From the cell containing the given text, extract its center point as (X, Y) coordinate. 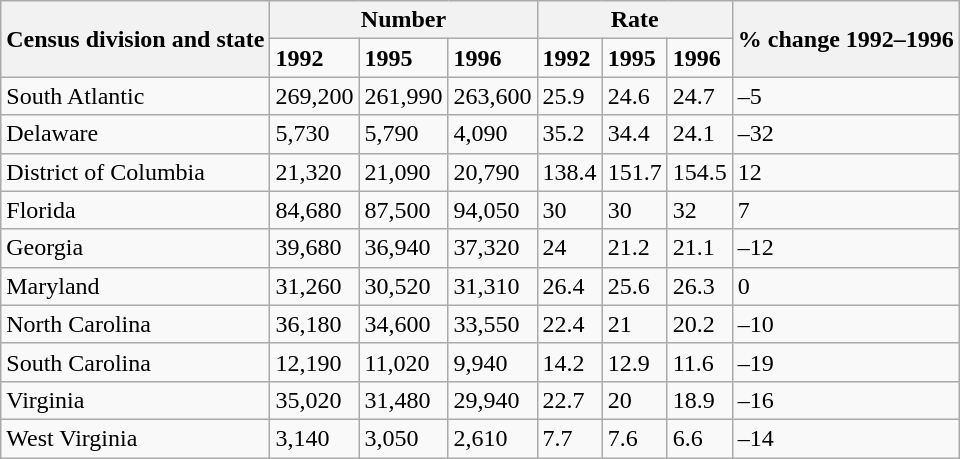
South Atlantic (136, 96)
24.6 (634, 96)
263,600 (492, 96)
–5 (846, 96)
Delaware (136, 134)
154.5 (700, 172)
84,680 (314, 210)
29,940 (492, 400)
5,730 (314, 134)
20 (634, 400)
–19 (846, 362)
–10 (846, 324)
31,310 (492, 286)
24.7 (700, 96)
24.1 (700, 134)
Rate (634, 20)
21.1 (700, 248)
Number (404, 20)
–12 (846, 248)
12.9 (634, 362)
32 (700, 210)
7 (846, 210)
3,050 (404, 438)
6.6 (700, 438)
21.2 (634, 248)
18.9 (700, 400)
4,090 (492, 134)
Virginia (136, 400)
7.6 (634, 438)
35,020 (314, 400)
5,790 (404, 134)
39,680 (314, 248)
30,520 (404, 286)
2,610 (492, 438)
West Virginia (136, 438)
261,990 (404, 96)
21,320 (314, 172)
11,020 (404, 362)
Maryland (136, 286)
36,180 (314, 324)
South Carolina (136, 362)
35.2 (570, 134)
25.9 (570, 96)
14.2 (570, 362)
36,940 (404, 248)
31,480 (404, 400)
26.3 (700, 286)
9,940 (492, 362)
25.6 (634, 286)
12 (846, 172)
7.7 (570, 438)
138.4 (570, 172)
24 (570, 248)
3,140 (314, 438)
North Carolina (136, 324)
0 (846, 286)
Florida (136, 210)
21 (634, 324)
% change 1992–1996 (846, 39)
Census division and state (136, 39)
33,550 (492, 324)
37,320 (492, 248)
20.2 (700, 324)
26.4 (570, 286)
–32 (846, 134)
–14 (846, 438)
87,500 (404, 210)
31,260 (314, 286)
269,200 (314, 96)
District of Columbia (136, 172)
–16 (846, 400)
Georgia (136, 248)
22.7 (570, 400)
11.6 (700, 362)
21,090 (404, 172)
12,190 (314, 362)
94,050 (492, 210)
34.4 (634, 134)
20,790 (492, 172)
22.4 (570, 324)
151.7 (634, 172)
34,600 (404, 324)
